Locate the cell with the specified text and output its (X, Y) center coordinate. 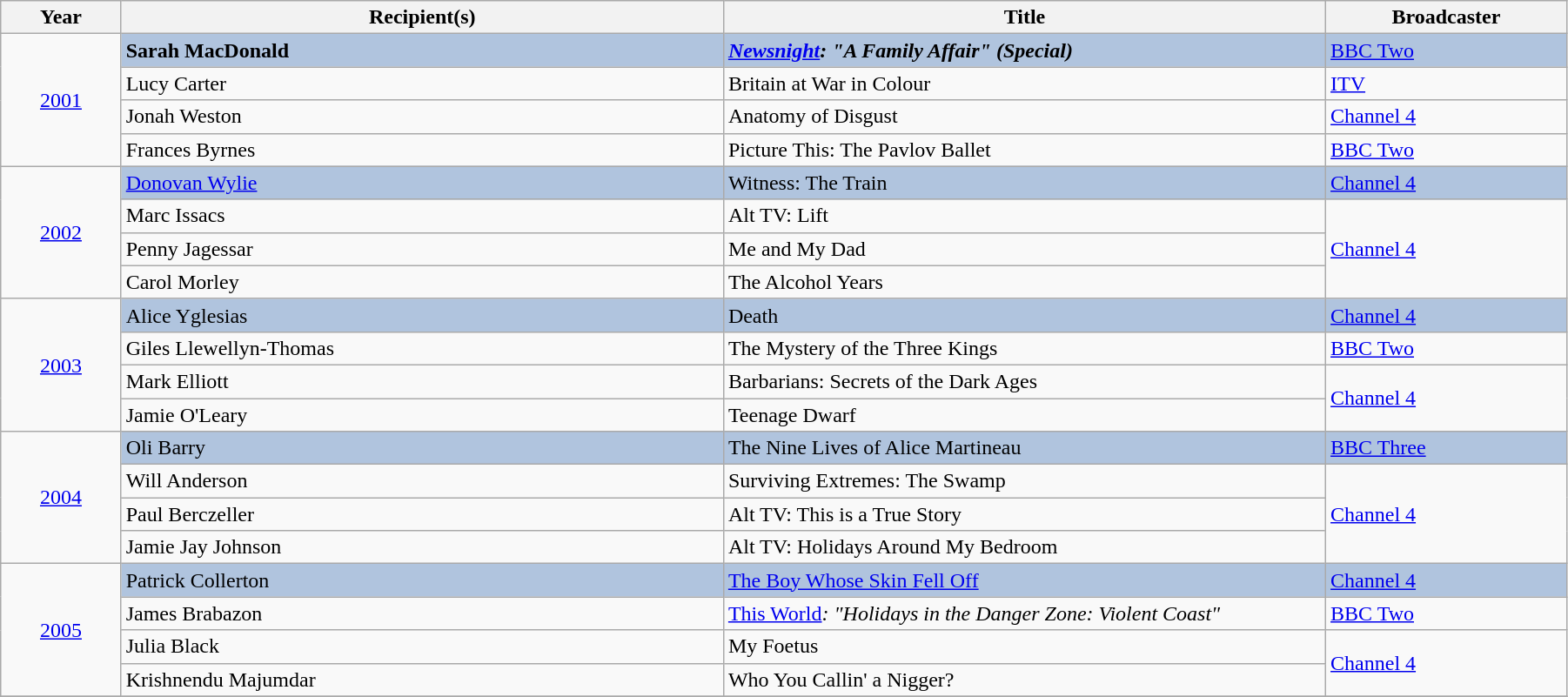
This World: "Holidays in the Danger Zone: Violent Coast" (1024, 613)
Frances Byrnes (422, 150)
Anatomy of Disgust (1024, 117)
Sarah MacDonald (422, 50)
Who You Callin' a Nigger? (1024, 680)
Krishnendu Majumdar (422, 680)
Witness: The Train (1024, 183)
Surviving Extremes: The Swamp (1024, 481)
Julia Black (422, 647)
Broadcaster (1446, 17)
Jamie Jay Johnson (422, 547)
Oli Barry (422, 448)
Alice Yglesias (422, 315)
2002 (61, 232)
Carol Morley (422, 282)
2003 (61, 365)
Jamie O'Leary (422, 415)
The Boy Whose Skin Fell Off (1024, 580)
2005 (61, 630)
Teenage Dwarf (1024, 415)
Title (1024, 17)
2004 (61, 498)
Me and My Dad (1024, 249)
The Mystery of the Three Kings (1024, 348)
The Nine Lives of Alice Martineau (1024, 448)
Alt TV: This is a True Story (1024, 514)
Paul Berczeller (422, 514)
Newsnight: "A Family Affair" (Special) (1024, 50)
BBC Three (1446, 448)
Marc Issacs (422, 216)
Picture This: The Pavlov Ballet (1024, 150)
Recipient(s) (422, 17)
Penny Jagessar (422, 249)
Death (1024, 315)
Donovan Wylie (422, 183)
My Foetus (1024, 647)
Patrick Collerton (422, 580)
Lucy Carter (422, 84)
James Brabazon (422, 613)
Year (61, 17)
Jonah Weston (422, 117)
ITV (1446, 84)
The Alcohol Years (1024, 282)
Alt TV: Lift (1024, 216)
Will Anderson (422, 481)
Alt TV: Holidays Around My Bedroom (1024, 547)
Barbarians: Secrets of the Dark Ages (1024, 381)
Britain at War in Colour (1024, 84)
2001 (61, 100)
Giles Llewellyn-Thomas (422, 348)
Mark Elliott (422, 381)
